Search for the cell housing the specified text and yield its (X, Y) center coordinate. 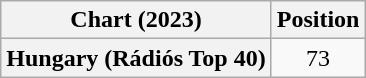
Position (318, 20)
Hungary (Rádiós Top 40) (136, 58)
Chart (2023) (136, 20)
73 (318, 58)
